Determine the (x, y) coordinate at the center of the cell enclosing the given text.  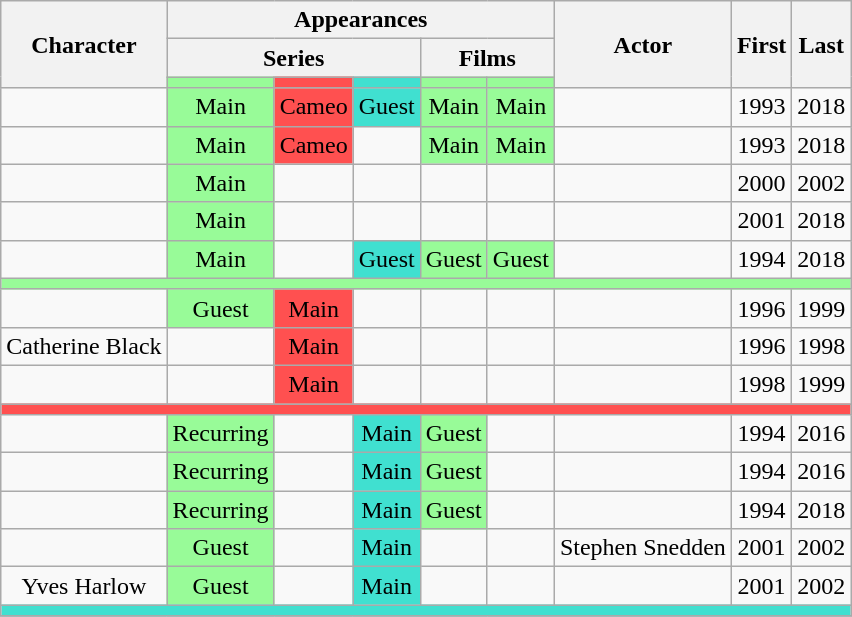
Actor (642, 44)
Films (487, 58)
2000 (761, 183)
Appearances (360, 20)
First (761, 44)
Series (294, 58)
Character (84, 44)
Catherine Black (84, 346)
Last (822, 44)
Yves Harlow (84, 586)
Stephen Snedden (642, 548)
